Capture the cell that displays the provided text and extract its (x, y) central coordinate. 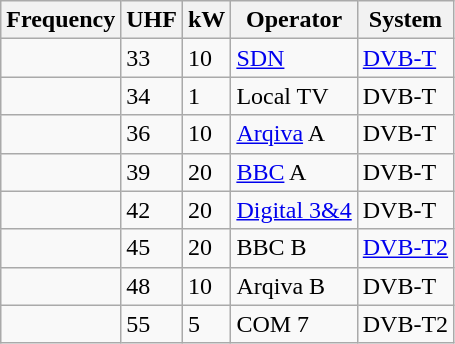
42 (152, 210)
39 (152, 172)
45 (152, 248)
34 (152, 96)
UHF (152, 20)
5 (206, 324)
Digital 3&4 (294, 210)
48 (152, 286)
Operator (294, 20)
COM 7 (294, 324)
System (405, 20)
BBC A (294, 172)
SDN (294, 58)
Frequency (61, 20)
kW (206, 20)
Arqiva A (294, 134)
Local TV (294, 96)
36 (152, 134)
Arqiva B (294, 286)
55 (152, 324)
33 (152, 58)
1 (206, 96)
BBC B (294, 248)
